Return the (x, y) coordinate for the center point of the cell that contains the specified text.  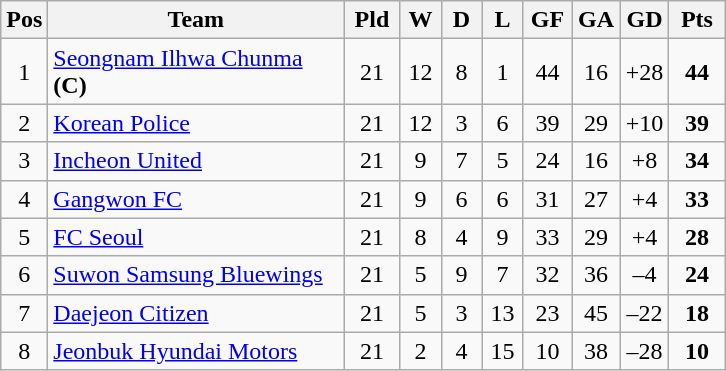
–28 (644, 351)
38 (596, 351)
–22 (644, 313)
18 (697, 313)
Pld (372, 20)
+8 (644, 161)
Seongnam Ilhwa Chunma (C) (196, 72)
L (502, 20)
Pos (24, 20)
13 (502, 313)
Suwon Samsung Bluewings (196, 275)
31 (548, 199)
Gangwon FC (196, 199)
W (420, 20)
34 (697, 161)
D (462, 20)
GD (644, 20)
FC Seoul (196, 237)
45 (596, 313)
Team (196, 20)
GF (548, 20)
GA (596, 20)
–4 (644, 275)
+28 (644, 72)
32 (548, 275)
27 (596, 199)
Pts (697, 20)
28 (697, 237)
Daejeon Citizen (196, 313)
23 (548, 313)
15 (502, 351)
Korean Police (196, 123)
36 (596, 275)
+10 (644, 123)
Jeonbuk Hyundai Motors (196, 351)
Incheon United (196, 161)
